Determine the (X, Y) coordinate at the center of the cell enclosing the given text.  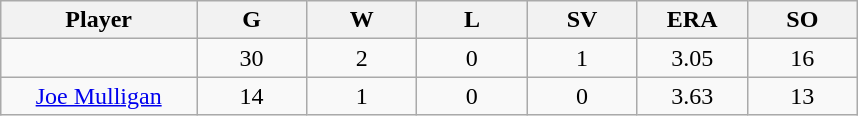
ERA (692, 20)
2 (362, 58)
30 (252, 58)
13 (802, 96)
3.05 (692, 58)
W (362, 20)
14 (252, 96)
L (472, 20)
SO (802, 20)
3.63 (692, 96)
Player (99, 20)
16 (802, 58)
Joe Mulligan (99, 96)
G (252, 20)
SV (582, 20)
